Determine the (X, Y) coordinate at the center of the cell enclosing the given text.  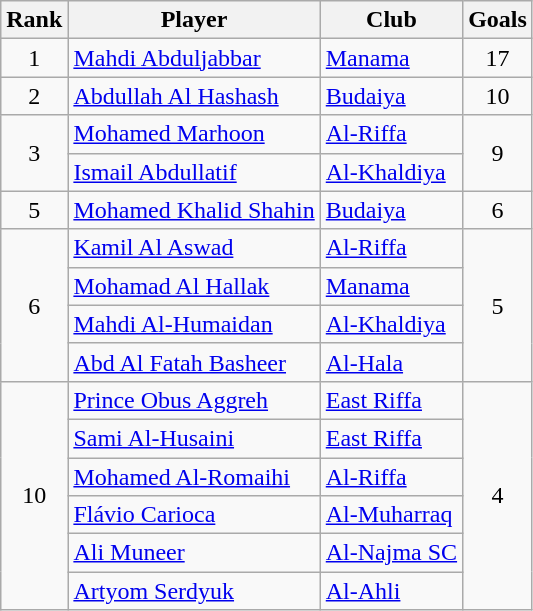
1 (34, 58)
Artyom Serdyuk (194, 591)
Club (391, 20)
Al-Ahli (391, 591)
Al-Najma SC (391, 553)
Ismail Abdullatif (194, 172)
2 (34, 96)
Mohamed Khalid Shahin (194, 210)
Player (194, 20)
4 (498, 495)
3 (34, 153)
Kamil Al Aswad (194, 248)
Goals (498, 20)
Rank (34, 20)
Mohamed Marhoon (194, 134)
Prince Obus Aggreh (194, 400)
Al-Hala (391, 362)
Mahdi Abduljabbar (194, 58)
Mahdi Al-Humaidan (194, 324)
Abd Al Fatah Basheer (194, 362)
17 (498, 58)
Flávio Carioca (194, 515)
Al-Muharraq (391, 515)
Mohamad Al Hallak (194, 286)
Ali Muneer (194, 553)
Mohamed Al-Romaihi (194, 477)
Abdullah Al Hashash (194, 96)
9 (498, 153)
Sami Al-Husaini (194, 438)
